Return the (X, Y) coordinate for the center point of the cell that contains the specified text.  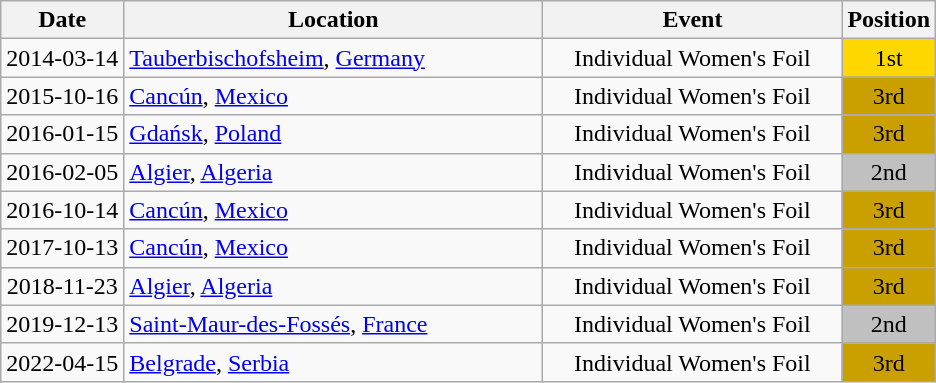
2016-02-05 (62, 172)
2016-01-15 (62, 134)
Gdańsk, Poland (334, 134)
Location (334, 20)
2016-10-14 (62, 210)
Saint-Maur-des-Fossés, France (334, 324)
Position (889, 20)
Date (62, 20)
Event (692, 20)
2014-03-14 (62, 58)
2017-10-13 (62, 248)
Belgrade, Serbia (334, 362)
Tauberbischofsheim, Germany (334, 58)
2019-12-13 (62, 324)
2015-10-16 (62, 96)
2018-11-23 (62, 286)
2022-04-15 (62, 362)
1st (889, 58)
